Scan for the cell matching the given text and deliver its (X, Y) coordinate at center. 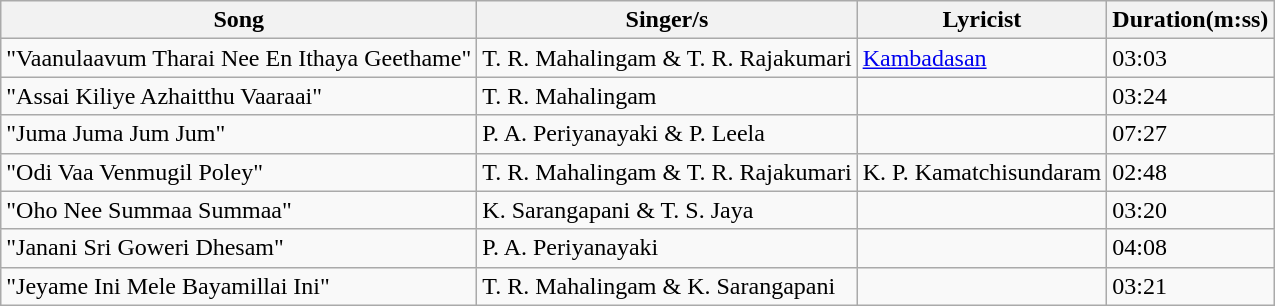
T. R. Mahalingam & K. Sarangapani (667, 286)
K. P. Kamatchisundaram (982, 172)
03:20 (1190, 210)
"Odi Vaa Venmugil Poley" (239, 172)
"Jeyame Ini Mele Bayamillai Ini" (239, 286)
Song (239, 20)
Singer/s (667, 20)
"Juma Juma Jum Jum" (239, 134)
03:21 (1190, 286)
"Janani Sri Goweri Dhesam" (239, 248)
"Oho Nee Summaa Summaa" (239, 210)
K. Sarangapani & T. S. Jaya (667, 210)
T. R. Mahalingam (667, 96)
Duration(m:ss) (1190, 20)
"Assai Kiliye Azhaitthu Vaaraai" (239, 96)
07:27 (1190, 134)
02:48 (1190, 172)
03:24 (1190, 96)
Kambadasan (982, 58)
P. A. Periyanayaki & P. Leela (667, 134)
"Vaanulaavum Tharai Nee En Ithaya Geethame" (239, 58)
P. A. Periyanayaki (667, 248)
03:03 (1190, 58)
Lyricist (982, 20)
04:08 (1190, 248)
